Return the [x, y] coordinate for the center point of the cell that contains the specified text.  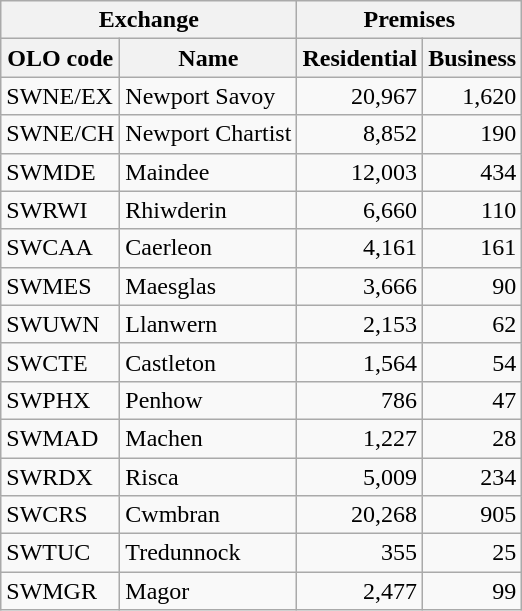
62 [472, 324]
Cwmbran [208, 515]
905 [472, 515]
Name [208, 58]
Premises [410, 20]
Maindee [208, 172]
47 [472, 400]
190 [472, 134]
5,009 [360, 477]
2,153 [360, 324]
Tredunnock [208, 553]
1,564 [360, 362]
54 [472, 362]
Risca [208, 477]
25 [472, 553]
Caerleon [208, 248]
SWTUC [60, 553]
SWCTE [60, 362]
355 [360, 553]
234 [472, 477]
8,852 [360, 134]
SWCRS [60, 515]
Residential [360, 58]
Newport Savoy [208, 96]
OLO code [60, 58]
Llanwern [208, 324]
1,620 [472, 96]
Exchange [149, 20]
Maesglas [208, 286]
110 [472, 210]
4,161 [360, 248]
SWMES [60, 286]
Machen [208, 438]
SWUWN [60, 324]
786 [360, 400]
90 [472, 286]
SWCAA [60, 248]
SWNE/CH [60, 134]
SWPHX [60, 400]
SWMGR [60, 591]
20,967 [360, 96]
Penhow [208, 400]
SWRWI [60, 210]
Magor [208, 591]
161 [472, 248]
99 [472, 591]
28 [472, 438]
Business [472, 58]
3,666 [360, 286]
Rhiwderin [208, 210]
6,660 [360, 210]
Castleton [208, 362]
SWRDX [60, 477]
SWMAD [60, 438]
1,227 [360, 438]
12,003 [360, 172]
2,477 [360, 591]
SWNE/EX [60, 96]
Newport Chartist [208, 134]
SWMDE [60, 172]
20,268 [360, 515]
434 [472, 172]
